Return the (X, Y) coordinate for the center point of the cell that contains the specified text.  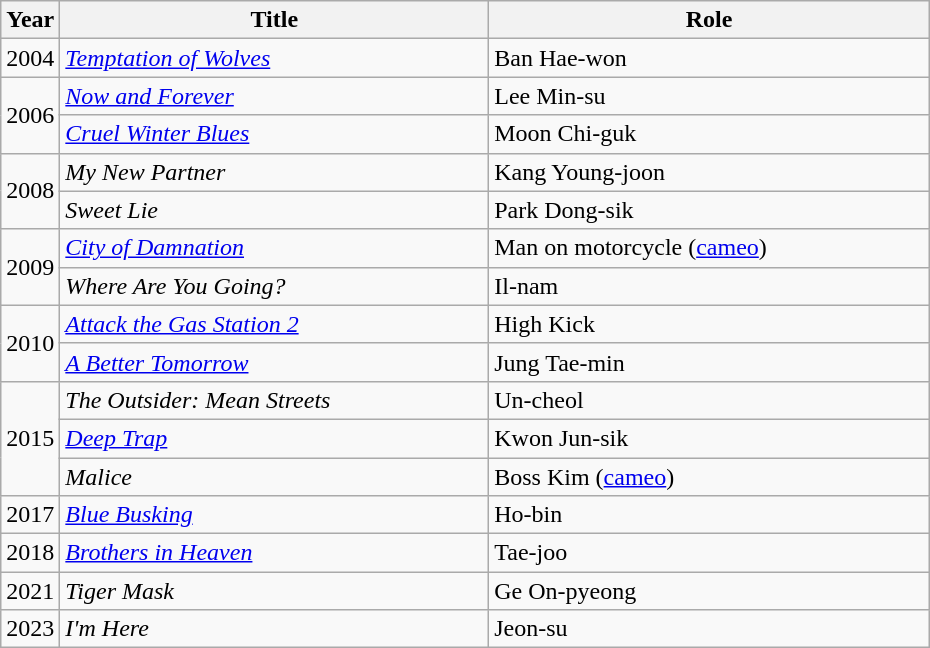
Lee Min-su (710, 96)
Malice (274, 477)
A Better Tomorrow (274, 362)
City of Damnation (274, 248)
2010 (30, 343)
2004 (30, 58)
Park Dong-sik (710, 210)
2021 (30, 591)
I'm Here (274, 629)
2018 (30, 553)
2017 (30, 515)
2009 (30, 267)
2023 (30, 629)
Brothers in Heaven (274, 553)
Ge On-pyeong (710, 591)
Jung Tae-min (710, 362)
Sweet Lie (274, 210)
Kwon Jun-sik (710, 438)
Kang Young-joon (710, 172)
Where Are You Going? (274, 286)
2015 (30, 438)
My New Partner (274, 172)
Blue Busking (274, 515)
High Kick (710, 324)
Ban Hae-won (710, 58)
Un-cheol (710, 400)
Deep Trap (274, 438)
Ho-bin (710, 515)
2006 (30, 115)
Man on motorcycle (cameo) (710, 248)
Moon Chi-guk (710, 134)
Tiger Mask (274, 591)
Title (274, 20)
Tae-joo (710, 553)
Cruel Winter Blues (274, 134)
The Outsider: Mean Streets (274, 400)
Temptation of Wolves (274, 58)
Il-nam (710, 286)
Role (710, 20)
Year (30, 20)
Jeon-su (710, 629)
2008 (30, 191)
Now and Forever (274, 96)
Boss Kim (cameo) (710, 477)
Attack the Gas Station 2 (274, 324)
